Find where the given text appears and provide that cell's center as [X, Y] coordinate. 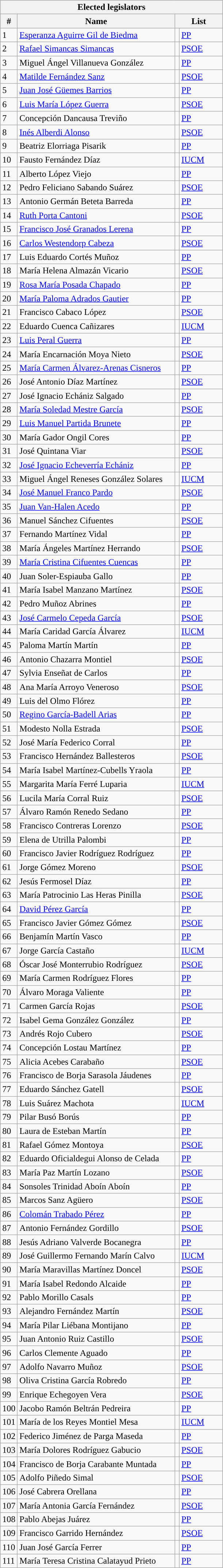
Jacobo Ramón Beltrán Pedreira [96, 1408]
Álvaro Moraga Valiente [96, 992]
José María Federico Corral [96, 742]
María Patrocinio Las Heras Pinilla [96, 895]
70 [9, 992]
100 [9, 1408]
Francisco Contreras Lorenzo [96, 826]
María Teresa Cristina Calatayud Prieto [96, 1561]
73 [9, 1034]
44 [9, 632]
106 [9, 1491]
Manuel Sánchez Cifuentes [96, 520]
7 [9, 118]
104 [9, 1464]
67 [9, 951]
Concepción Lostau Martínez [96, 1048]
Francisco José Granados Lerena [96, 229]
Pablo Morillo Casals [96, 1298]
María Carmen Rodríguez Flores [96, 978]
Francisco de Borja Carabante Muntada [96, 1464]
111 [9, 1561]
María Antonia García Fernández [96, 1506]
Eduardo Cuenca Cañizares [96, 326]
Paloma Martín Martín [96, 645]
Alejandro Fernández Martín [96, 1311]
42 [9, 604]
59 [9, 839]
21 [9, 312]
46 [9, 659]
Rafael Simancas Simancas [96, 49]
39 [9, 562]
26 [9, 382]
3 [9, 63]
Isabel Gema González González [96, 1020]
16 [9, 243]
María Pilar Liébana Montijano [96, 1325]
María Soledad Mestre García [96, 410]
89 [9, 1256]
92 [9, 1298]
27 [9, 395]
72 [9, 1020]
Luis Eduardo Cortés Muñoz [96, 257]
Sylvia Enseñat de Carlos [96, 673]
25 [9, 368]
Regino García-Badell Arias [96, 715]
83 [9, 1173]
62 [9, 881]
Óscar José Monterrubio Rodríguez [96, 964]
Oliva Cristina García Robredo [96, 1381]
Pedro Feliciano Sabando Suárez [96, 188]
José Manuel Franco Pardo [96, 493]
57 [9, 812]
Jesús Fermosel Díaz [96, 881]
María Paz Martín Lozano [96, 1173]
Colomán Trabado Pérez [96, 1214]
43 [9, 618]
Alberto López Viejo [96, 174]
Andrés Rojo Cubero [96, 1034]
Francisco Hernández Ballesteros [96, 756]
María Dolores Rodríguez Gabucio [96, 1450]
Lucila María Corral Ruiz [96, 798]
Federico Jiménez de Parga Maseda [96, 1436]
Juan José Güemes Barrios [96, 90]
94 [9, 1325]
Rosa María Posada Chapado [96, 285]
108 [9, 1520]
Fausto Fernández Díaz [96, 160]
30 [9, 437]
32 [9, 465]
Fernando Martínez Vidal [96, 534]
65 [9, 923]
José Ignacio Echeverría Echániz [96, 465]
Ruth Porta Cantoni [96, 215]
6 [9, 104]
Pilar Busó Borús [96, 1117]
35 [9, 507]
Francisco Javier Gómez Gómez [96, 923]
Concepción Dancausa Treviño [96, 118]
61 [9, 867]
Antonio Germán Beteta Barreda [96, 202]
10 [9, 160]
María Caridad García Álvarez [96, 632]
María Gador Ongil Cores [96, 437]
José Antonio Díaz Martínez [96, 382]
69 [9, 978]
52 [9, 742]
Inés Alberdi Alonso [96, 132]
99 [9, 1395]
Pablo Abejas Juárez [96, 1520]
29 [9, 424]
María Paloma Adrados Gautier [96, 299]
47 [9, 673]
2 [9, 49]
56 [9, 798]
37 [9, 534]
José Guillermo Fernando Marín Calvo [96, 1256]
88 [9, 1242]
110 [9, 1547]
17 [9, 257]
Adolfo Navarro Muñoz [96, 1367]
Enrique Echegoyen Vera [96, 1395]
12 [9, 188]
41 [9, 590]
51 [9, 729]
Álvaro Ramón Renedo Sedano [96, 812]
Francisco Garrido Hernández [96, 1533]
58 [9, 826]
Sonsoles Trinidad Aboín Aboín [96, 1186]
50 [9, 715]
María de los Reyes Montiel Mesa [96, 1422]
Francisco Cabaco López [96, 312]
14 [9, 215]
77 [9, 1089]
66 [9, 937]
20 [9, 299]
Francisco Javier Rodríguez Rodríguez [96, 854]
Antonio Fernández Gordillo [96, 1228]
96 [9, 1353]
34 [9, 493]
4 [9, 77]
19 [9, 285]
109 [9, 1533]
28 [9, 410]
María Carmen Álvarez-Arenas Cisneros [96, 368]
Laura de Esteban Martín [96, 1131]
List [199, 21]
54 [9, 770]
24 [9, 354]
63 [9, 895]
Juan José García Ferrer [96, 1547]
36 [9, 520]
Antonio Chazarra Montiel [96, 659]
Elected legislators [112, 7]
45 [9, 645]
18 [9, 271]
Rafael Gómez Montoya [96, 1145]
74 [9, 1048]
71 [9, 1006]
15 [9, 229]
Jorge Gómez Moreno [96, 867]
Modesto Nolla Estrada [96, 729]
Adolfo Piñedo Simal [96, 1478]
80 [9, 1131]
91 [9, 1283]
Luis Manuel Partida Brunete [96, 424]
Luis del Olmo Flórez [96, 701]
9 [9, 146]
María Isabel Manzano Martínez [96, 590]
Juan Soler-Espiauba Gallo [96, 576]
Benjamín Martín Vasco [96, 937]
Carlos Clemente Aguado [96, 1353]
María Isabel Redondo Alcaide [96, 1283]
María Encarnación Moya Nieto [96, 354]
98 [9, 1381]
23 [9, 340]
José Cabrera Orellana [96, 1491]
Beatriz Elorriaga Pisarik [96, 146]
40 [9, 576]
María Ángeles Martínez Herrando [96, 548]
Alicia Acebes Carabaño [96, 1062]
101 [9, 1422]
31 [9, 451]
Eduardo Oficialdegui Alonso de Celada [96, 1159]
José Carmelo Cepeda García [96, 618]
53 [9, 756]
María Helena Almazán Vicario [96, 271]
55 [9, 784]
José Quintana Viar [96, 451]
Jorge García Castaño [96, 951]
60 [9, 854]
Carlos Westendorp Cabeza [96, 243]
76 [9, 1076]
79 [9, 1117]
78 [9, 1103]
Juan Van-Halen Acedo [96, 507]
38 [9, 548]
Ana María Arroyo Veneroso [96, 687]
84 [9, 1186]
David Pérez García [96, 909]
Marcos Sanz Agüero [96, 1200]
Luis Peral Guerra [96, 340]
Matilde Fernández Sanz [96, 77]
102 [9, 1436]
64 [9, 909]
48 [9, 687]
13 [9, 202]
María Isabel Martínez-Cubells Yraola [96, 770]
Pedro Muñoz Abrines [96, 604]
82 [9, 1159]
75 [9, 1062]
87 [9, 1228]
Miguel Ángel Villanueva González [96, 63]
68 [9, 964]
49 [9, 701]
81 [9, 1145]
# [9, 21]
107 [9, 1506]
Juan Antonio Ruiz Castillo [96, 1339]
Miguel Ángel Reneses González Solares [96, 479]
105 [9, 1478]
5 [9, 90]
90 [9, 1269]
María Cristina Cifuentes Cuencas [96, 562]
Eduardo Sánchez Gatell [96, 1089]
11 [9, 174]
Margarita María Ferré Luparia [96, 784]
Francisco de Borja Sarasola Jáudenes [96, 1076]
85 [9, 1200]
22 [9, 326]
Jesús Adriano Valverde Bocanegra [96, 1242]
93 [9, 1311]
Carmen García Rojas [96, 1006]
103 [9, 1450]
María Maravillas Martínez Doncel [96, 1269]
Elena de Utrilla Palombi [96, 839]
José Ignacio Echániz Salgado [96, 395]
Esperanza Aguirre Gil de Biedma [96, 35]
Name [96, 21]
97 [9, 1367]
86 [9, 1214]
95 [9, 1339]
33 [9, 479]
Luis Suárez Machota [96, 1103]
1 [9, 35]
8 [9, 132]
Luis María López Guerra [96, 104]
